Provide the (X, Y) coordinate of the cell's center where the given text is located.  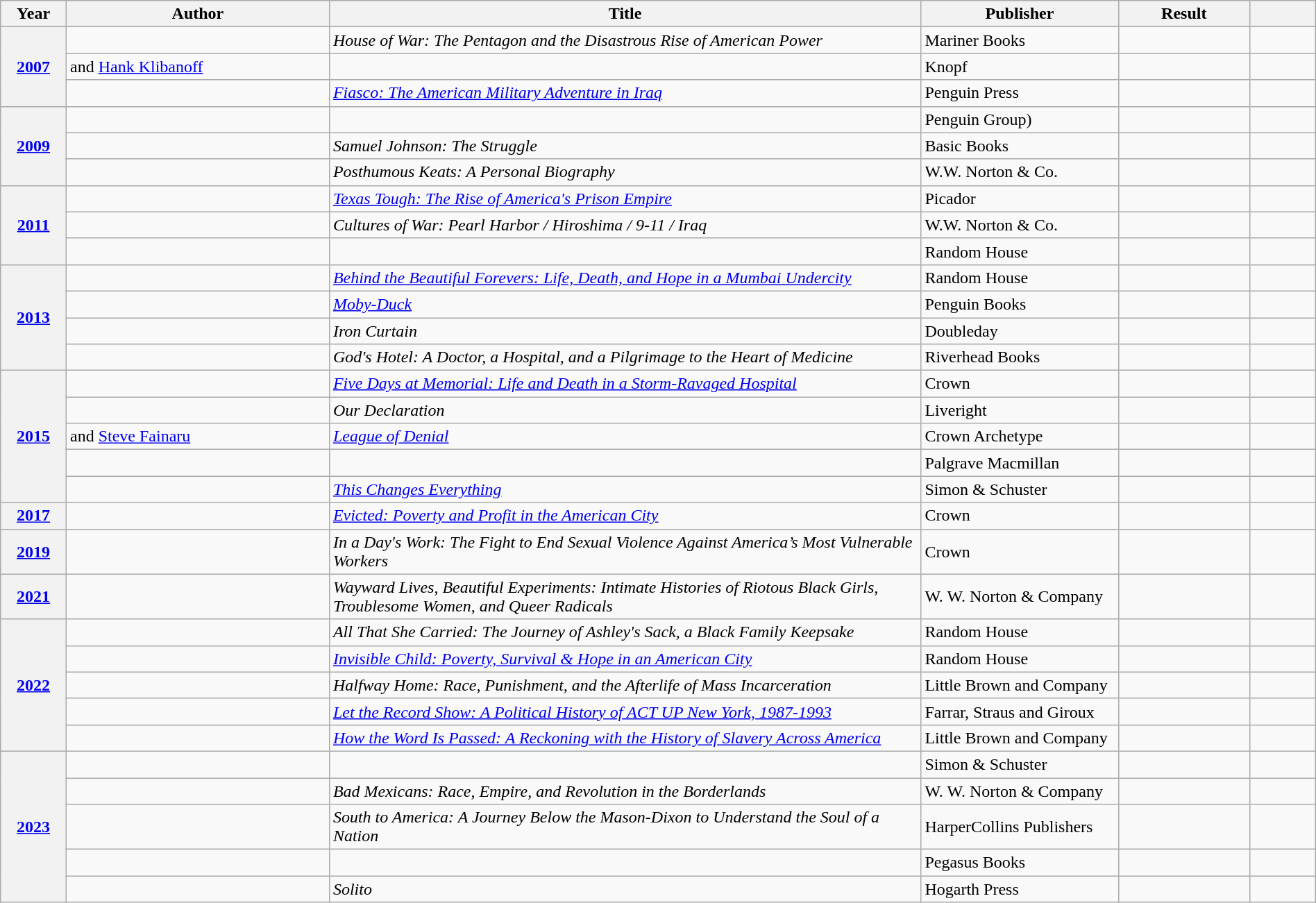
Cultures of War: Pearl Harbor / Hiroshima / 9-11 / Iraq (625, 225)
All That She Carried: The Journey of Ashley's Sack, a Black Family Keepsake (625, 632)
Palgrave Macmillan (1020, 463)
Pegasus Books (1020, 863)
Publisher (1020, 14)
Halfway Home: Race, Punishment, and the Afterlife of Mass Incarceration (625, 685)
Moby-Duck (625, 304)
This Changes Everything (625, 489)
League of Denial (625, 437)
2009 (33, 146)
Penguin Group) (1020, 119)
Year (33, 14)
Solito (625, 889)
2022 (33, 685)
Result (1184, 14)
Let the Record Show: A Political History of ACT UP New York, 1987-1993 (625, 711)
Fiasco: The American Military Adventure in Iraq (625, 93)
Wayward Lives, Beautiful Experiments: Intimate Histories of Riotous Black Girls, Troublesome Women, and Queer Radicals (625, 597)
2011 (33, 225)
Behind the Beautiful Forevers: Life, Death, and Hope in a Mumbai Undercity (625, 278)
Doubleday (1020, 331)
Texas Tough: The Rise of America's Prison Empire (625, 199)
2021 (33, 597)
Picador (1020, 199)
Author (197, 14)
South to America: A Journey Below the Mason-Dixon to Understand the Soul of a Nation (625, 827)
Penguin Books (1020, 304)
Farrar, Straus and Giroux (1020, 711)
How the Word Is Passed: A Reckoning with the History of Slavery Across America (625, 738)
Five Days at Memorial: Life and Death in a Storm-Ravaged Hospital (625, 384)
and Steve Fainaru (197, 437)
God's Hotel: A Doctor, a Hospital, and a Pilgrimage to the Heart of Medicine (625, 357)
Liveright (1020, 410)
Title (625, 14)
Iron Curtain (625, 331)
Invisible Child: Poverty, Survival & Hope in an American City (625, 659)
2023 (33, 826)
Crown Archetype (1020, 437)
Our Declaration (625, 410)
and Hank Klibanoff (197, 67)
Basic Books (1020, 146)
Posthumous Keats: A Personal Biography (625, 172)
Hogarth Press (1020, 889)
Bad Mexicans: Race, Empire, and Revolution in the Borderlands (625, 791)
Evicted: Poverty and Profit in the American City (625, 516)
In a Day's Work: The Fight to End Sexual Violence Against America’s Most Vulnerable Workers (625, 551)
Knopf (1020, 67)
2007 (33, 67)
2017 (33, 516)
2019 (33, 551)
HarperCollins Publishers (1020, 827)
Penguin Press (1020, 93)
Samuel Johnson: The Struggle (625, 146)
2015 (33, 437)
Riverhead Books (1020, 357)
House of War: The Pentagon and the Disastrous Rise of American Power (625, 40)
Mariner Books (1020, 40)
2013 (33, 317)
